Pinpoint the cell where the given text exists, returning its [X, Y] midpoint coordinate. 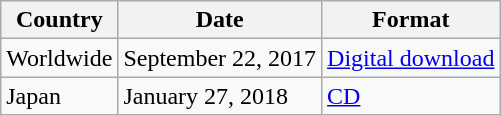
Country [60, 20]
January 27, 2018 [220, 96]
Worldwide [60, 58]
Japan [60, 96]
Digital download [411, 58]
Date [220, 20]
September 22, 2017 [220, 58]
CD [411, 96]
Format [411, 20]
